For the text-containing cell, return its midpoint in (X, Y) coordinate format. 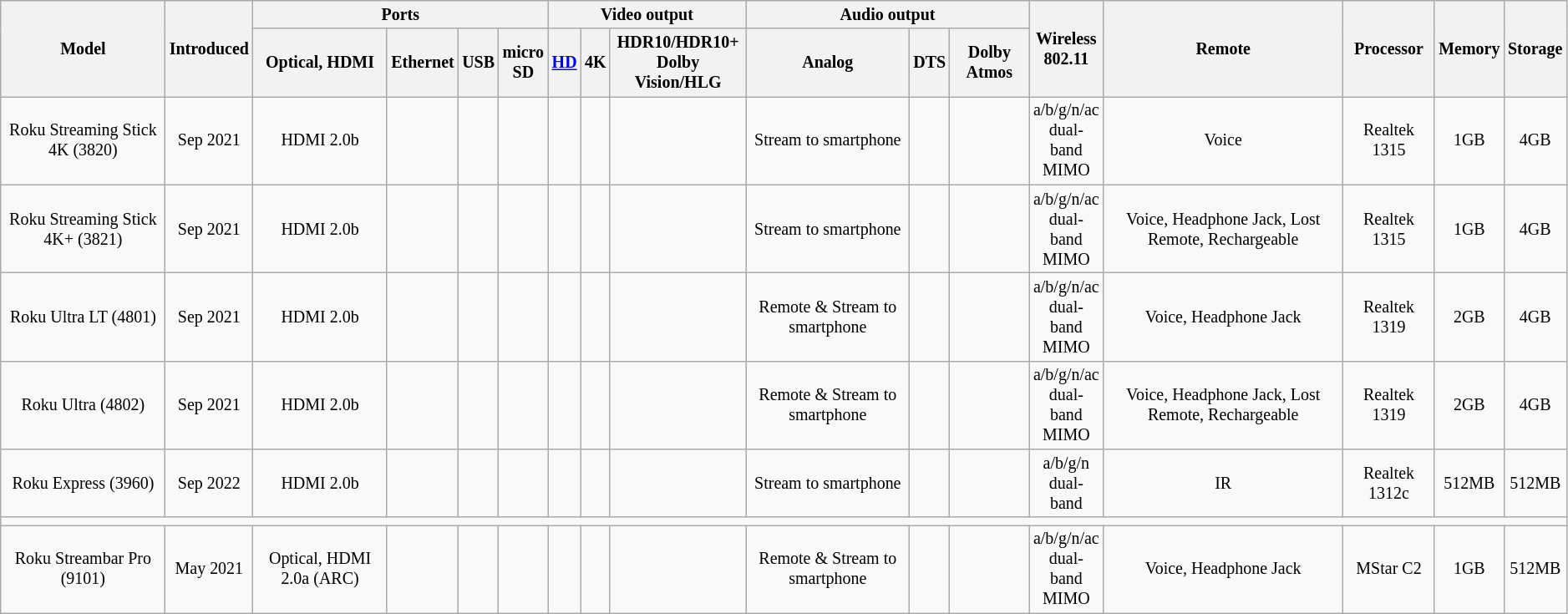
Processor (1389, 48)
Roku Express (3960) (84, 483)
Introduced (209, 48)
MStar C2 (1389, 570)
Wireless802.11 (1066, 48)
Roku Streambar Pro (9101) (84, 570)
DTS (930, 63)
Optical, HDMI 2.0a (ARC) (321, 570)
USB (478, 63)
IR (1223, 483)
HD (565, 63)
Roku Streaming Stick 4K+ (3821) (84, 229)
Roku Ultra LT (4801) (84, 317)
Ports (401, 15)
HDR10/HDR10+Dolby Vision/HLG (678, 63)
Ethernet (423, 63)
microSD (523, 63)
Dolby Atmos (989, 63)
Realtek 1312c (1389, 483)
Roku Streaming Stick 4K (3820) (84, 140)
Audio output (887, 15)
a/b/g/ndual-band (1066, 483)
Voice (1223, 140)
4K (595, 63)
Memory (1469, 48)
Sep 2022 (209, 483)
May 2021 (209, 570)
Remote (1223, 48)
Model (84, 48)
Storage (1535, 48)
Roku Ultra (4802) (84, 404)
Optical, HDMI (321, 63)
Video output (647, 15)
Analog (827, 63)
